Search for the cell housing the specified text and yield its [X, Y] center coordinate. 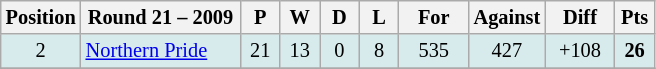
2 [41, 51]
Diff [580, 17]
21 [260, 51]
Northern Pride [161, 51]
Against [508, 17]
427 [508, 51]
Position [41, 17]
W [300, 17]
13 [300, 51]
26 [635, 51]
D [340, 17]
For [434, 17]
+108 [580, 51]
Round 21 – 2009 [161, 17]
Pts [635, 17]
535 [434, 51]
L [379, 17]
8 [379, 51]
P [260, 17]
0 [340, 51]
